Scan for the cell matching the given text and deliver its (X, Y) coordinate at center. 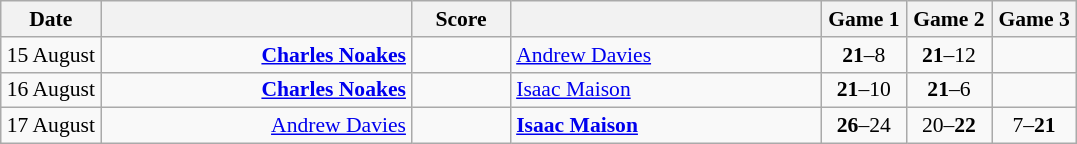
Game 3 (1034, 19)
Date (51, 19)
Game 1 (864, 19)
21–6 (948, 90)
17 August (51, 126)
21–12 (948, 55)
16 August (51, 90)
20–22 (948, 126)
21–8 (864, 55)
26–24 (864, 126)
15 August (51, 55)
Score (461, 19)
Game 2 (948, 19)
7–21 (1034, 126)
21–10 (864, 90)
